Provide the (X, Y) coordinate of the cell's center where the given text is located.  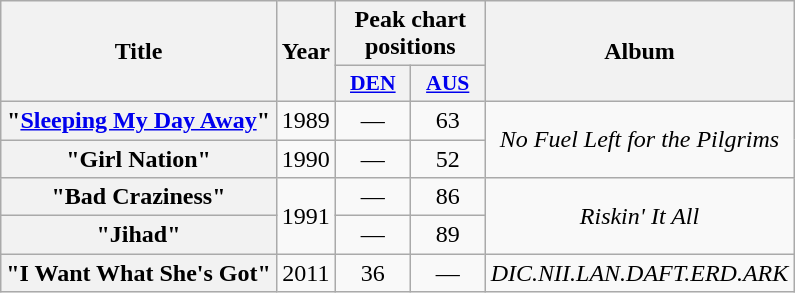
DIC.NII.LAN.DAFT.ERD.ARK (640, 273)
"Girl Nation" (139, 159)
Album (640, 52)
86 (448, 197)
Peak chart positions (410, 34)
89 (448, 235)
1991 (306, 216)
"I Want What She's Got" (139, 273)
Riskin' It All (640, 216)
"Jihad" (139, 235)
52 (448, 159)
Title (139, 52)
1989 (306, 120)
2011 (306, 273)
AUS (448, 84)
No Fuel Left for the Pilgrims (640, 139)
1990 (306, 159)
"Bad Craziness" (139, 197)
36 (372, 273)
"Sleeping My Day Away" (139, 120)
DEN (372, 84)
63 (448, 120)
Year (306, 52)
